Search for the cell housing the specified text and yield its [X, Y] center coordinate. 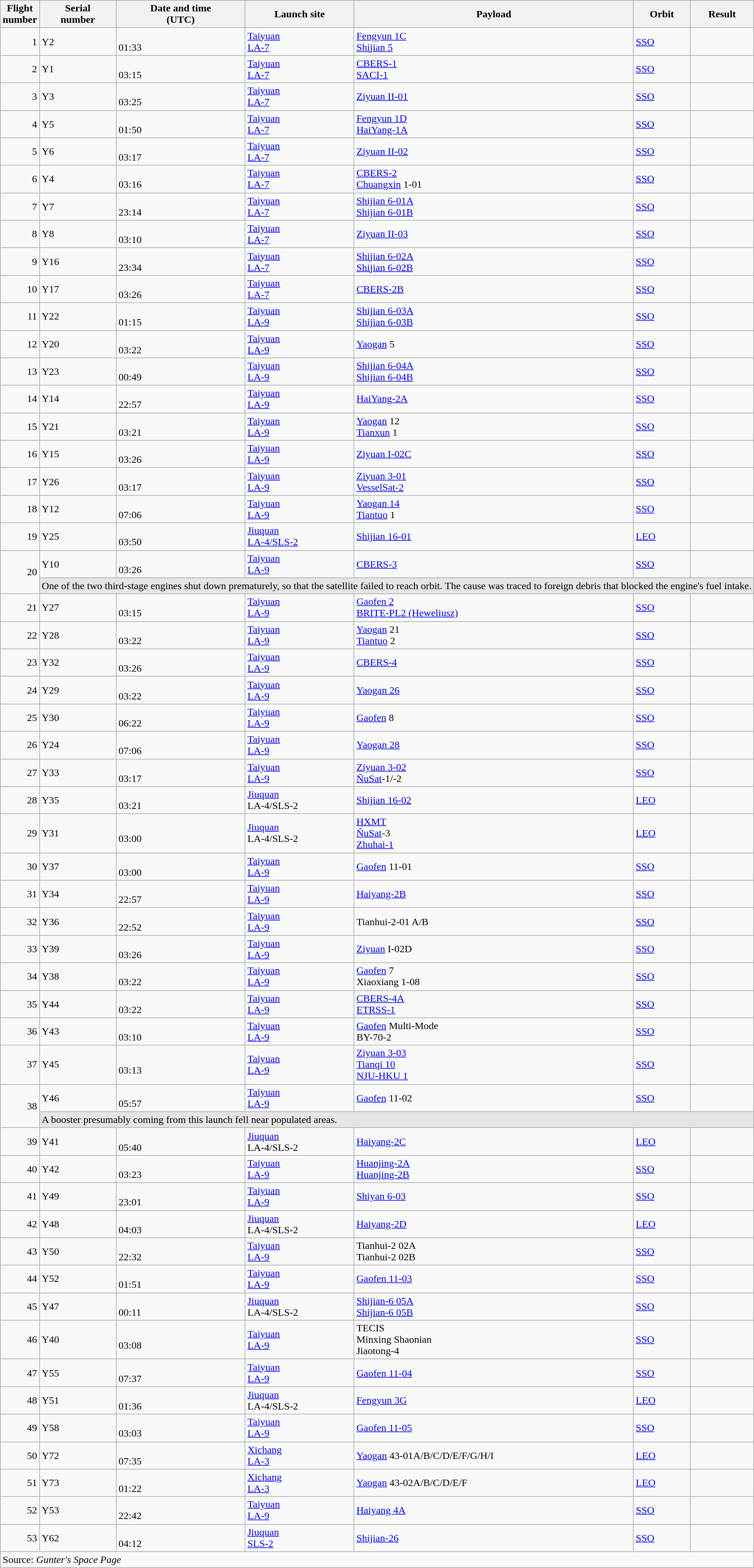
01:15 [181, 316]
Y7 [78, 206]
Y12 [78, 509]
22 [20, 635]
Y31 [78, 833]
41 [20, 1196]
51 [20, 1483]
HaiYang-2A [493, 399]
42 [20, 1224]
03:50 [181, 537]
Y21 [78, 427]
14 [20, 399]
Y45 [78, 1065]
Y24 [78, 745]
43 [20, 1252]
01:36 [181, 1401]
Shijian-26 [493, 1538]
Y52 [78, 1279]
Haiyang 4A [493, 1511]
Shijian 16-01 [493, 537]
Y53 [78, 1511]
6 [20, 179]
31 [20, 894]
01:33 [181, 41]
03:16 [181, 179]
Y5 [78, 124]
26 [20, 745]
Y72 [78, 1456]
28 [20, 800]
Y4 [78, 179]
Y6 [78, 151]
1 [20, 41]
Tianhui-2 02ATianhui-2 02B [493, 1252]
Y55 [78, 1373]
Y73 [78, 1483]
Y40 [78, 1340]
15 [20, 427]
Y26 [78, 482]
Yaogan 28 [493, 745]
Y44 [78, 1004]
2 [20, 69]
07:37 [181, 1373]
Y49 [78, 1196]
Shijian 6-01AShijian 6-01B [493, 206]
01:22 [181, 1483]
CBERS-2Chuangxin 1-01 [493, 179]
03:08 [181, 1340]
21 [20, 608]
9 [20, 261]
33 [20, 949]
07:35 [181, 1456]
Huanjing-2AHuanjing-2B [493, 1169]
Y46 [78, 1098]
Gaofen Multi-ModeBY-70-2 [493, 1031]
Y16 [78, 261]
Yaogan 21 Tiantuo 2 [493, 635]
HXMTÑuSat-3Zhuhai-1 [493, 833]
Yaogan 43-02A/B/C/D/E/F [493, 1483]
Source: Gunter's Space Page [377, 1560]
CBERS-4AETRSS-1 [493, 1004]
Haiyang-2C [493, 1141]
10 [20, 289]
13 [20, 372]
23:14 [181, 206]
A booster presumably coming from this launch fell near populated areas. [397, 1120]
Y28 [78, 635]
Y15 [78, 454]
Gaofen 11-02 [493, 1098]
52 [20, 1511]
Y62 [78, 1538]
Gaofen 11-01 [493, 866]
01:50 [181, 124]
23 [20, 663]
JiuquanSLS-2 [299, 1538]
04:03 [181, 1224]
Ziyuan II-03 [493, 234]
Yaogan 5 [493, 344]
CBERS-1SACI-1 [493, 69]
48 [20, 1401]
22:52 [181, 921]
Y36 [78, 921]
5 [20, 151]
Y34 [78, 894]
38 [20, 1106]
27 [20, 773]
34 [20, 976]
Gaofen 11-03 [493, 1279]
05:57 [181, 1098]
CBERS-2B [493, 289]
Launch site [299, 14]
Yaogan 43-01A/B/C/D/E/F/G/H/I [493, 1456]
00:11 [181, 1307]
44 [20, 1279]
Ziyuan 3-01VesselSat-2 [493, 482]
22:32 [181, 1252]
20 [20, 572]
Haiyang-2B [493, 894]
Y33 [78, 773]
03:25 [181, 96]
Ziyuan I-02D [493, 949]
Y51 [78, 1401]
8 [20, 234]
CBERS-4 [493, 663]
39 [20, 1141]
47 [20, 1373]
Ziyuan I-02C [493, 454]
Y38 [78, 976]
35 [20, 1004]
45 [20, 1307]
Y20 [78, 344]
Y10 [78, 564]
7 [20, 206]
01:51 [181, 1279]
Payload [493, 14]
Gaofen 7Xiaoxiang 1-08 [493, 976]
49 [20, 1428]
25 [20, 718]
Shiyan 6-03 [493, 1196]
17 [20, 482]
40 [20, 1169]
Y50 [78, 1252]
4 [20, 124]
11 [20, 316]
37 [20, 1065]
Date and time(UTC) [181, 14]
Fengyun 3G [493, 1401]
Shijian 6-04AShijian 6-04B [493, 372]
Yaogan 12Tianxun 1 [493, 427]
Shijian 16-02 [493, 800]
22:42 [181, 1511]
23:01 [181, 1196]
12 [20, 344]
Haiyang-2D [493, 1224]
Y37 [78, 866]
24 [20, 690]
06:22 [181, 718]
Ziyuan II-01 [493, 96]
Tianhui-2-01 A/B [493, 921]
Yaogan 26 [493, 690]
Y30 [78, 718]
Fengyun 1DHaiYang-1A [493, 124]
Y43 [78, 1031]
Gaofen 2BRITE-PL2 (Heweliusz) [493, 608]
Y14 [78, 399]
Y58 [78, 1428]
Y2 [78, 41]
04:12 [181, 1538]
32 [20, 921]
Y25 [78, 537]
Shijian 6-02AShijian 6-02B [493, 261]
Y1 [78, 69]
Y8 [78, 234]
TECISMinxing ShaonianJiaotong-4 [493, 1340]
Ziyuan 3-02ÑuSat-1/-2 [493, 773]
23:34 [181, 261]
50 [20, 1456]
19 [20, 537]
Ziyuan 3-03Tianqi 10NJU-HKU 1 [493, 1065]
Y17 [78, 289]
Y35 [78, 800]
Yaogan 14Tiantuo 1 [493, 509]
Y48 [78, 1224]
Y39 [78, 949]
05:40 [181, 1141]
Shijian-6 05AShijian-6 05B [493, 1307]
Y22 [78, 316]
03:03 [181, 1428]
Y3 [78, 96]
03:23 [181, 1169]
Gaofen 8 [493, 718]
16 [20, 454]
Result [722, 14]
Y23 [78, 372]
Y29 [78, 690]
Shijian 6-03AShijian 6-03B [493, 316]
Y32 [78, 663]
Y42 [78, 1169]
30 [20, 866]
00:49 [181, 372]
03:13 [181, 1065]
Y27 [78, 608]
53 [20, 1538]
Gaofen 11-04 [493, 1373]
Orbit [662, 14]
Ziyuan II-02 [493, 151]
3 [20, 96]
Gaofen 11-05 [493, 1428]
Serialnumber [78, 14]
CBERS-3 [493, 564]
36 [20, 1031]
Fengyun 1CShijian 5 [493, 41]
29 [20, 833]
Y47 [78, 1307]
46 [20, 1340]
Flightnumber [20, 14]
18 [20, 509]
Y41 [78, 1141]
